Locate the cell with the specified text and output its (x, y) center coordinate. 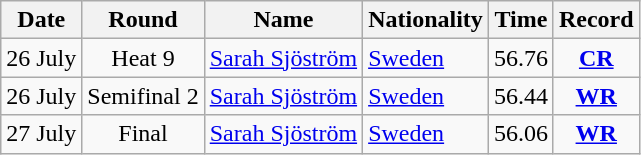
Semifinal 2 (143, 96)
Date (42, 20)
56.06 (520, 134)
Nationality (426, 20)
56.76 (520, 58)
Name (283, 20)
27 July (42, 134)
Heat 9 (143, 58)
56.44 (520, 96)
Final (143, 134)
Round (143, 20)
CR (596, 58)
Time (520, 20)
Record (596, 20)
